Output the [x, y] coordinate of the center of the cell containing the given text.  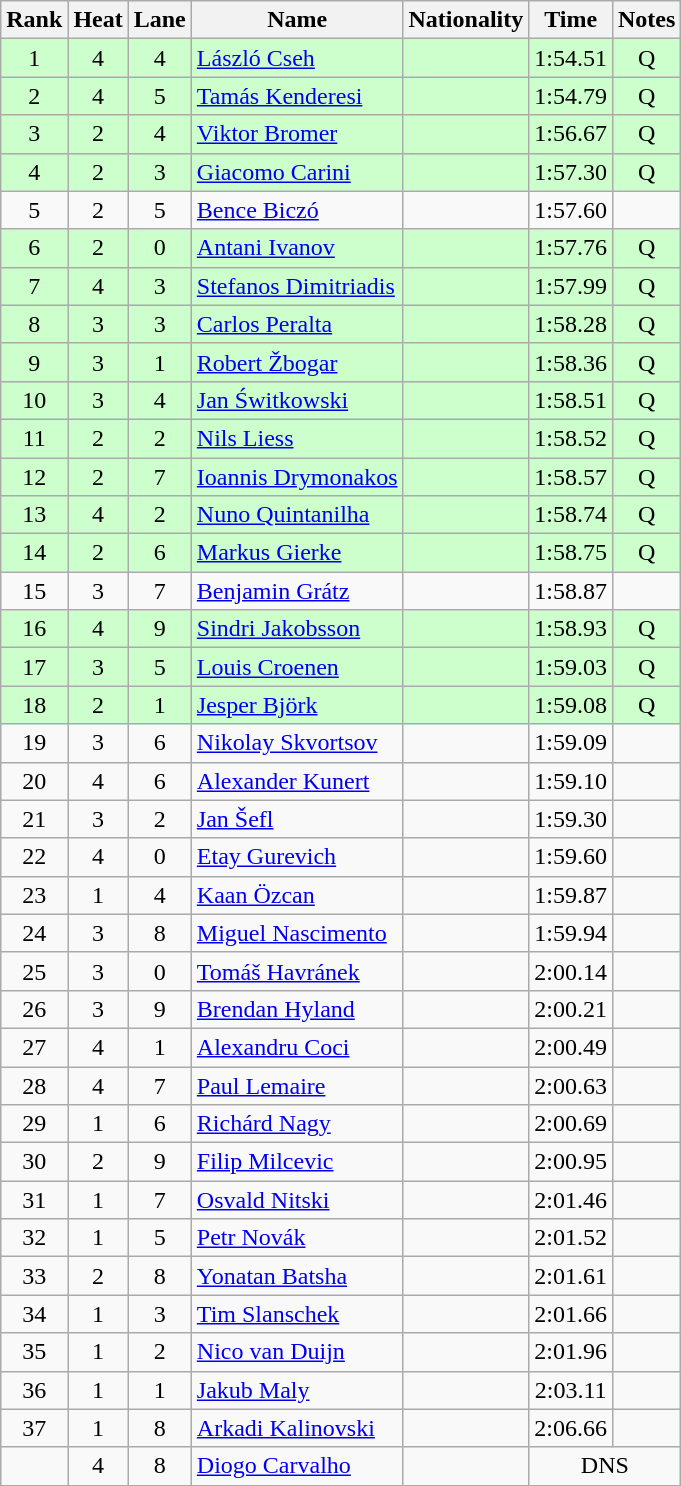
17 [34, 667]
Tamás Kenderesi [297, 96]
2:00.95 [571, 1162]
Carlos Peralta [297, 324]
1:59.87 [571, 895]
10 [34, 400]
2:01.52 [571, 1238]
30 [34, 1162]
Nils Liess [297, 438]
1:58.87 [571, 591]
Lane [160, 20]
Richárd Nagy [297, 1124]
Giacomo Carini [297, 172]
Viktor Bromer [297, 134]
1:57.76 [571, 248]
Nationality [466, 20]
Nuno Quintanilha [297, 515]
Benjamin Grátz [297, 591]
2:01.96 [571, 1352]
Jan Świtkowski [297, 400]
Markus Gierke [297, 553]
Alexander Kunert [297, 781]
Tomáš Havránek [297, 971]
1:58.93 [571, 629]
25 [34, 971]
24 [34, 933]
1:54.79 [571, 96]
16 [34, 629]
37 [34, 1428]
Osvald Nitski [297, 1200]
14 [34, 553]
Tim Slanschek [297, 1314]
Jakub Maly [297, 1390]
Stefanos Dimitriadis [297, 286]
1:56.67 [571, 134]
2:00.49 [571, 1047]
Bence Biczó [297, 210]
Jesper Björk [297, 705]
23 [34, 895]
22 [34, 857]
1:58.51 [571, 400]
29 [34, 1124]
2:00.63 [571, 1085]
1:57.99 [571, 286]
26 [34, 1009]
32 [34, 1238]
Nico van Duijn [297, 1352]
Petr Novák [297, 1238]
2:01.66 [571, 1314]
20 [34, 781]
2:01.46 [571, 1200]
Paul Lemaire [297, 1085]
Name [297, 20]
1:57.60 [571, 210]
Etay Gurevich [297, 857]
László Cseh [297, 58]
27 [34, 1047]
Time [571, 20]
12 [34, 477]
1:59.10 [571, 781]
1:59.94 [571, 933]
18 [34, 705]
Brendan Hyland [297, 1009]
1:59.30 [571, 819]
1:58.36 [571, 362]
Kaan Özcan [297, 895]
Filip Milcevic [297, 1162]
15 [34, 591]
DNS [605, 1466]
1:59.60 [571, 857]
1:58.74 [571, 515]
28 [34, 1085]
Ioannis Drymonakos [297, 477]
Nikolay Skvortsov [297, 743]
2:06.66 [571, 1428]
2:01.61 [571, 1276]
Diogo Carvalho [297, 1466]
11 [34, 438]
19 [34, 743]
1:54.51 [571, 58]
34 [34, 1314]
Arkadi Kalinovski [297, 1428]
13 [34, 515]
2:00.21 [571, 1009]
Robert Žbogar [297, 362]
1:59.09 [571, 743]
Heat [98, 20]
35 [34, 1352]
1:58.57 [571, 477]
21 [34, 819]
2:00.14 [571, 971]
1:58.52 [571, 438]
Sindri Jakobsson [297, 629]
1:59.08 [571, 705]
Jan Šefl [297, 819]
Alexandru Coci [297, 1047]
Louis Croenen [297, 667]
33 [34, 1276]
2:03.11 [571, 1390]
36 [34, 1390]
1:58.75 [571, 553]
Yonatan Batsha [297, 1276]
Antani Ivanov [297, 248]
Rank [34, 20]
1:59.03 [571, 667]
Miguel Nascimento [297, 933]
1:58.28 [571, 324]
1:57.30 [571, 172]
31 [34, 1200]
2:00.69 [571, 1124]
Notes [646, 20]
